Capture the cell that displays the provided text and extract its (x, y) central coordinate. 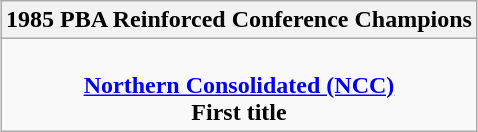
1985 PBA Reinforced Conference Champions (240, 20)
Northern Consolidated (NCC) First title (240, 85)
